From the cell containing the given text, extract its center point as (x, y) coordinate. 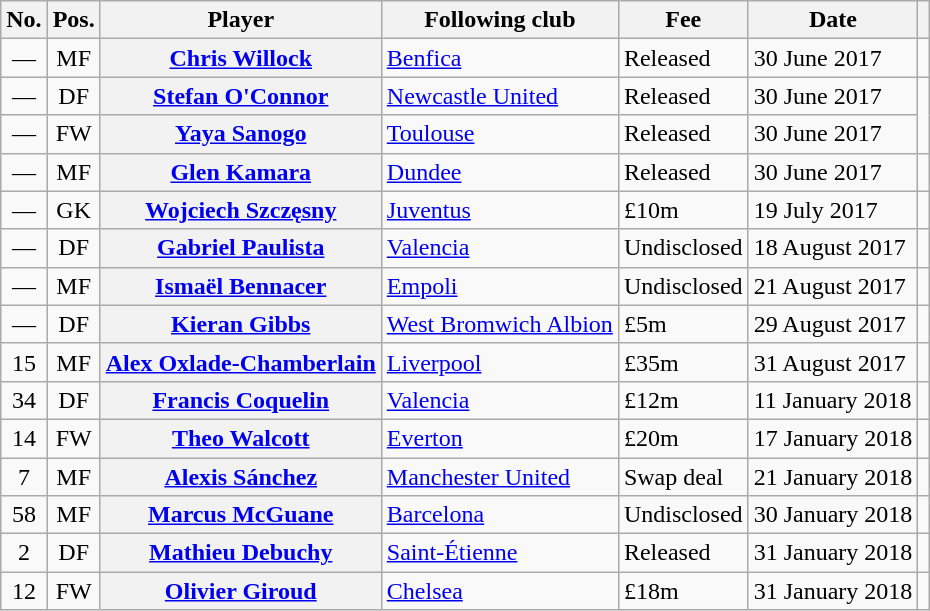
15 (24, 362)
Manchester United (500, 477)
12 (24, 591)
Toulouse (500, 134)
Alexis Sánchez (240, 477)
31 August 2017 (833, 362)
£20m (683, 438)
11 January 2018 (833, 400)
Benfica (500, 58)
£18m (683, 591)
Following club (500, 20)
Chelsea (500, 591)
Olivier Giroud (240, 591)
£10m (683, 210)
Swap deal (683, 477)
14 (24, 438)
29 August 2017 (833, 324)
21 August 2017 (833, 286)
Juventus (500, 210)
Francis Coquelin (240, 400)
Glen Kamara (240, 172)
2 (24, 553)
Empoli (500, 286)
58 (24, 515)
Barcelona (500, 515)
Theo Walcott (240, 438)
Fee (683, 20)
Chris Willock (240, 58)
Marcus McGuane (240, 515)
17 January 2018 (833, 438)
No. (24, 20)
Stefan O'Connor (240, 96)
Player (240, 20)
Date (833, 20)
Mathieu Debuchy (240, 553)
Everton (500, 438)
Wojciech Szczęsny (240, 210)
21 January 2018 (833, 477)
Alex Oxlade-Chamberlain (240, 362)
Yaya Sanogo (240, 134)
Liverpool (500, 362)
Pos. (74, 20)
£5m (683, 324)
Kieran Gibbs (240, 324)
Dundee (500, 172)
£35m (683, 362)
Ismaël Bennacer (240, 286)
£12m (683, 400)
30 January 2018 (833, 515)
18 August 2017 (833, 248)
34 (24, 400)
Saint-Étienne (500, 553)
Gabriel Paulista (240, 248)
Newcastle United (500, 96)
7 (24, 477)
West Bromwich Albion (500, 324)
GK (74, 210)
19 July 2017 (833, 210)
